Locate the cell with the specified text and output its [X, Y] center coordinate. 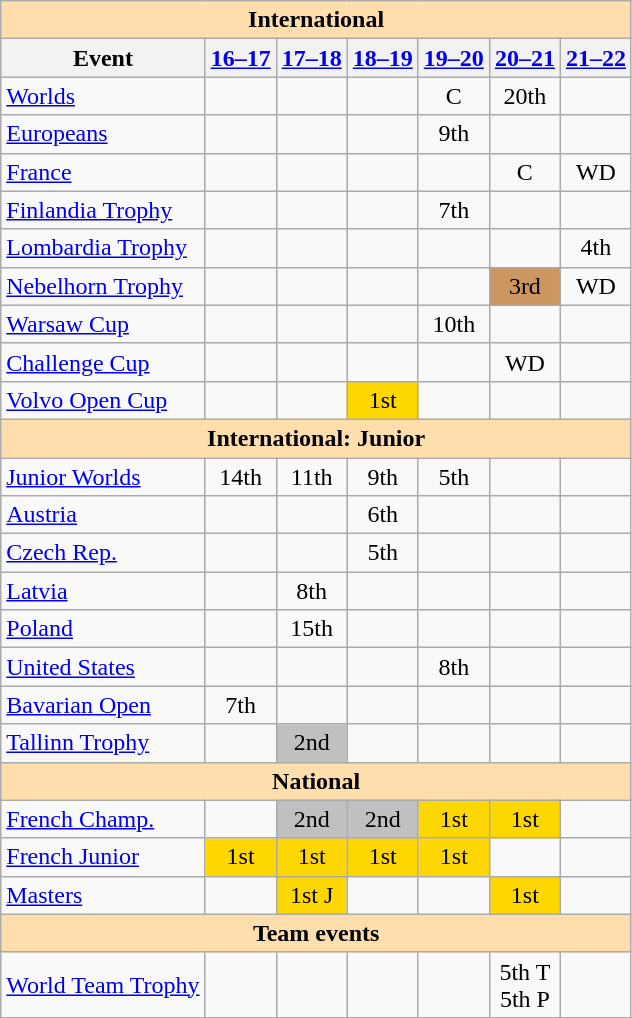
Team events [316, 933]
Finlandia Trophy [103, 210]
French Champ. [103, 819]
10th [454, 324]
International: Junior [316, 438]
19–20 [454, 58]
Europeans [103, 134]
6th [382, 515]
United States [103, 667]
World Team Trophy [103, 984]
15th [312, 629]
Worlds [103, 96]
Poland [103, 629]
14th [240, 477]
Junior Worlds [103, 477]
18–19 [382, 58]
Warsaw Cup [103, 324]
4th [596, 248]
1st J [312, 895]
Bavarian Open [103, 705]
Volvo Open Cup [103, 400]
5th T 5th P [524, 984]
20th [524, 96]
Tallinn Trophy [103, 743]
17–18 [312, 58]
Nebelhorn Trophy [103, 286]
Masters [103, 895]
Lombardia Trophy [103, 248]
International [316, 20]
Latvia [103, 591]
21–22 [596, 58]
France [103, 172]
11th [312, 477]
Challenge Cup [103, 362]
3rd [524, 286]
Event [103, 58]
Czech Rep. [103, 553]
Austria [103, 515]
National [316, 781]
20–21 [524, 58]
16–17 [240, 58]
French Junior [103, 857]
